Locate the cell with the specified text and output its (X, Y) center coordinate. 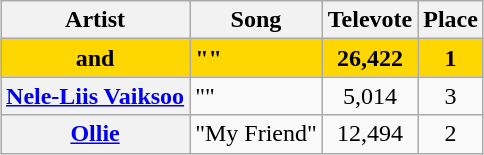
3 (451, 96)
Ollie (96, 134)
Place (451, 20)
Nele-Liis Vaiksoo (96, 96)
26,422 (370, 58)
and (96, 58)
Song (256, 20)
Televote (370, 20)
1 (451, 58)
2 (451, 134)
12,494 (370, 134)
5,014 (370, 96)
"My Friend" (256, 134)
Artist (96, 20)
